Output the [X, Y] coordinate of the center of the cell containing the given text.  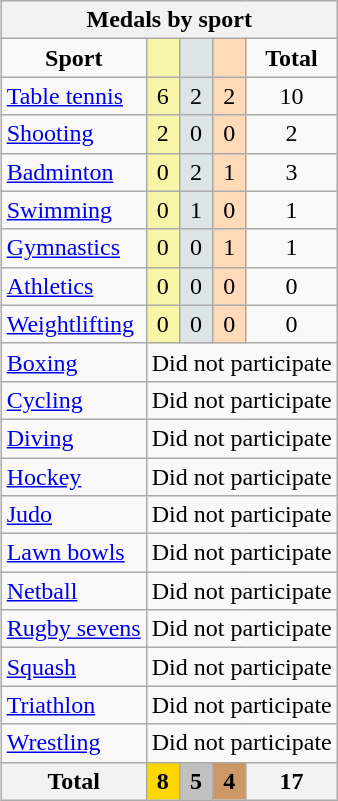
Medals by sport [169, 20]
Sport [74, 58]
Cycling [74, 400]
Rugby sevens [74, 629]
Weightlifting [74, 324]
Judo [74, 515]
10 [292, 96]
Lawn bowls [74, 553]
Table tennis [74, 96]
Netball [74, 591]
Shooting [74, 134]
Diving [74, 438]
Athletics [74, 286]
Badminton [74, 172]
Gymnastics [74, 248]
3 [292, 172]
Hockey [74, 477]
5 [196, 781]
Boxing [74, 362]
Wrestling [74, 743]
Triathlon [74, 705]
Swimming [74, 210]
6 [162, 96]
Squash [74, 667]
8 [162, 781]
17 [292, 781]
4 [230, 781]
